Search for the cell housing the specified text and yield its (X, Y) center coordinate. 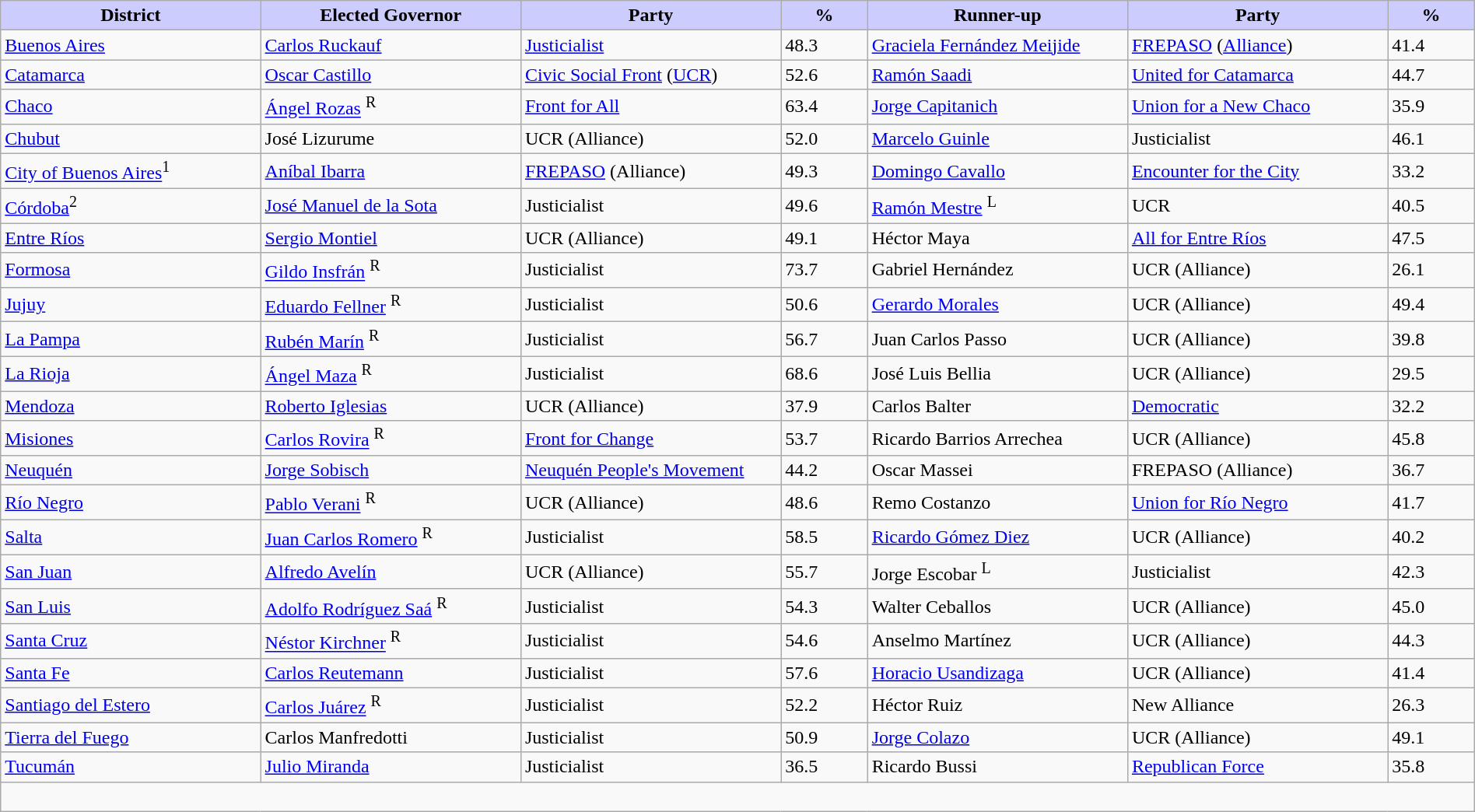
Ricardo Barrios Arrechea (997, 439)
41.7 (1431, 502)
Civic Social Front (UCR) (650, 75)
Chubut (131, 138)
50.9 (825, 737)
73.7 (825, 271)
Democratic (1257, 406)
Río Negro (131, 502)
Santiago del Estero (131, 705)
Jujuy (131, 305)
José Manuel de la Sota (391, 205)
53.7 (825, 439)
Anselmo Martínez (997, 641)
63.4 (825, 107)
Gildo Insfrán R (391, 271)
José Luis Bellia (997, 373)
Tierra del Fuego (131, 737)
35.9 (1431, 107)
36.7 (1431, 471)
Ángel Rozas R (391, 107)
49.4 (1431, 305)
44.3 (1431, 641)
Juan Carlos Passo (997, 339)
Salta (131, 537)
26.1 (1431, 271)
Encounter for the City (1257, 171)
Roberto Iglesias (391, 406)
54.6 (825, 641)
José Lizurume (391, 138)
Gerardo Morales (997, 305)
Sergio Montiel (391, 238)
Carlos Manfredotti (391, 737)
Chaco (131, 107)
Héctor Ruiz (997, 705)
San Luis (131, 607)
Union for a New Chaco (1257, 107)
40.5 (1431, 205)
Domingo Cavallo (997, 171)
Adolfo Rodríguez Saá R (391, 607)
68.6 (825, 373)
Runner-up (997, 16)
56.7 (825, 339)
37.9 (825, 406)
Misiones (131, 439)
Union for Río Negro (1257, 502)
Front for Change (650, 439)
44.7 (1431, 75)
36.5 (825, 767)
32.2 (1431, 406)
La Rioja (131, 373)
District (131, 16)
UCR (1257, 205)
Ricardo Gómez Diez (997, 537)
Walter Ceballos (997, 607)
55.7 (825, 572)
Marcelo Guinle (997, 138)
All for Entre Ríos (1257, 238)
57.6 (825, 673)
42.3 (1431, 572)
Julio Miranda (391, 767)
Republican Force (1257, 767)
Pablo Verani R (391, 502)
45.8 (1431, 439)
Horacio Usandizaga (997, 673)
Carlos Ruckauf (391, 45)
Néstor Kirchner R (391, 641)
40.2 (1431, 537)
New Alliance (1257, 705)
Ramón Mestre L (997, 205)
United for Catamarca (1257, 75)
Front for All (650, 107)
Aníbal Ibarra (391, 171)
58.5 (825, 537)
50.6 (825, 305)
La Pampa (131, 339)
Carlos Balter (997, 406)
52.0 (825, 138)
Córdoba2 (131, 205)
49.6 (825, 205)
54.3 (825, 607)
Catamarca (131, 75)
44.2 (825, 471)
Oscar Castillo (391, 75)
Ramón Saadi (997, 75)
48.6 (825, 502)
Graciela Fernández Meijide (997, 45)
46.1 (1431, 138)
Gabriel Hernández (997, 271)
Ricardo Bussi (997, 767)
52.6 (825, 75)
Héctor Maya (997, 238)
Jorge Sobisch (391, 471)
Carlos Juárez R (391, 705)
Alfredo Avelín (391, 572)
26.3 (1431, 705)
Carlos Reutemann (391, 673)
Juan Carlos Romero R (391, 537)
39.8 (1431, 339)
Jorge Capitanich (997, 107)
Elected Governor (391, 16)
Buenos Aires (131, 45)
Carlos Rovira R (391, 439)
Formosa (131, 271)
Rubén Marín R (391, 339)
Remo Costanzo (997, 502)
Entre Ríos (131, 238)
Mendoza (131, 406)
Santa Cruz (131, 641)
Jorge Colazo (997, 737)
City of Buenos Aires1 (131, 171)
Oscar Massei (997, 471)
San Juan (131, 572)
Jorge Escobar L (997, 572)
33.2 (1431, 171)
35.8 (1431, 767)
Santa Fe (131, 673)
Eduardo Fellner R (391, 305)
29.5 (1431, 373)
48.3 (825, 45)
Neuquén People's Movement (650, 471)
Ángel Maza R (391, 373)
45.0 (1431, 607)
47.5 (1431, 238)
49.3 (825, 171)
Tucumán (131, 767)
52.2 (825, 705)
Neuquén (131, 471)
